Determine the [X, Y] coordinate at the center of the cell enclosing the given text.  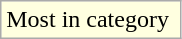
Most in category [91, 20]
